Pinpoint the cell where the given text exists, returning its [X, Y] midpoint coordinate. 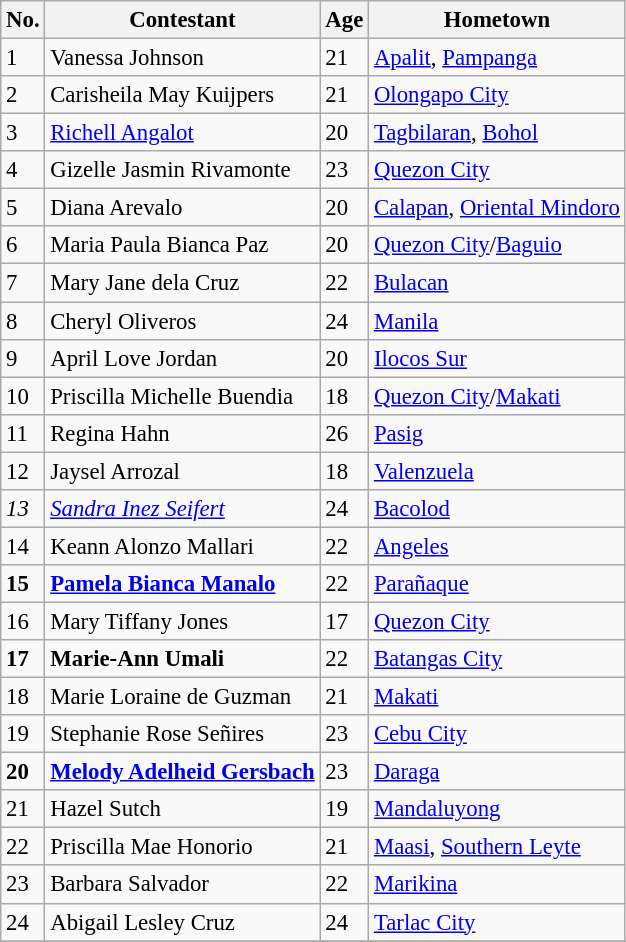
26 [344, 433]
Daraga [498, 772]
Hometown [498, 20]
Contestant [182, 20]
Parañaque [498, 584]
1 [23, 58]
Apalit, Pampanga [498, 58]
Ilocos Sur [498, 358]
Priscilla Michelle Buendia [182, 396]
5 [23, 208]
11 [23, 433]
Marikina [498, 885]
Pamela Bianca Manalo [182, 584]
Calapan, Oriental Mindoro [498, 208]
Gizelle Jasmin Rivamonte [182, 170]
8 [23, 321]
April Love Jordan [182, 358]
Bulacan [498, 283]
Barbara Salvador [182, 885]
Age [344, 20]
2 [23, 95]
4 [23, 170]
3 [23, 133]
Quezon City/Makati [498, 396]
Cheryl Oliveros [182, 321]
Makati [498, 697]
10 [23, 396]
15 [23, 584]
Regina Hahn [182, 433]
Tarlac City [498, 922]
Cebu City [498, 734]
Mary Tiffany Jones [182, 621]
Tagbilaran, Bohol [498, 133]
Bacolod [498, 509]
Sandra Inez Seifert [182, 509]
Quezon City/Baguio [498, 245]
No. [23, 20]
Marie-Ann Umali [182, 659]
Maria Paula Bianca Paz [182, 245]
Melody Adelheid Gersbach [182, 772]
Pasig [498, 433]
Diana Arevalo [182, 208]
Keann Alonzo Mallari [182, 546]
14 [23, 546]
Angeles [498, 546]
9 [23, 358]
Mandaluyong [498, 809]
Manila [498, 321]
Maasi, Southern Leyte [498, 847]
12 [23, 471]
Batangas City [498, 659]
Marie Loraine de Guzman [182, 697]
Abigail Lesley Cruz [182, 922]
Richell Angalot [182, 133]
6 [23, 245]
Stephanie Rose Señires [182, 734]
Carisheila May Kuijpers [182, 95]
13 [23, 509]
7 [23, 283]
Mary Jane dela Cruz [182, 283]
Valenzuela [498, 471]
16 [23, 621]
Vanessa Johnson [182, 58]
Hazel Sutch [182, 809]
Olongapo City [498, 95]
Jaysel Arrozal [182, 471]
Priscilla Mae Honorio [182, 847]
